From the cell containing the given text, extract its center point as (X, Y) coordinate. 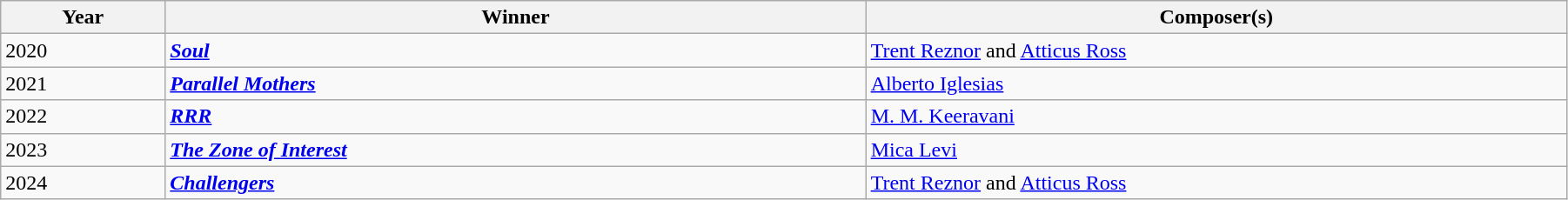
2020 (84, 50)
2024 (84, 183)
RRR (515, 117)
Mica Levi (1216, 150)
Winner (515, 17)
2021 (84, 83)
Year (84, 17)
2023 (84, 150)
Challengers (515, 183)
Composer(s) (1216, 17)
The Zone of Interest (515, 150)
2022 (84, 117)
Alberto Iglesias (1216, 83)
Parallel Mothers (515, 83)
Soul (515, 50)
M. M. Keeravani (1216, 117)
